Locate the cell with the specified text and output its [X, Y] center coordinate. 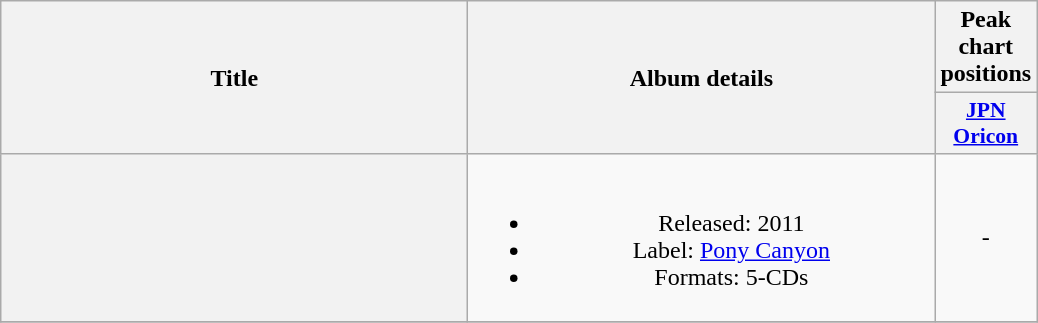
JPNOricon [986, 124]
Title [234, 78]
Released: 2011Label: Pony CanyonFormats: 5-CDs [702, 238]
Album details [702, 78]
- [986, 238]
Peak chart positions [986, 47]
